Detect which cell encompasses the target text, then output its [X, Y] center coordinate. 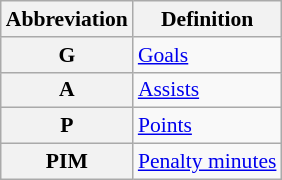
Penalty minutes [208, 162]
A [67, 90]
Assists [208, 90]
Goals [208, 55]
Abbreviation [67, 19]
P [67, 126]
PIM [67, 162]
Points [208, 126]
Definition [208, 19]
G [67, 55]
